Scan for the cell matching the given text and deliver its (x, y) coordinate at center. 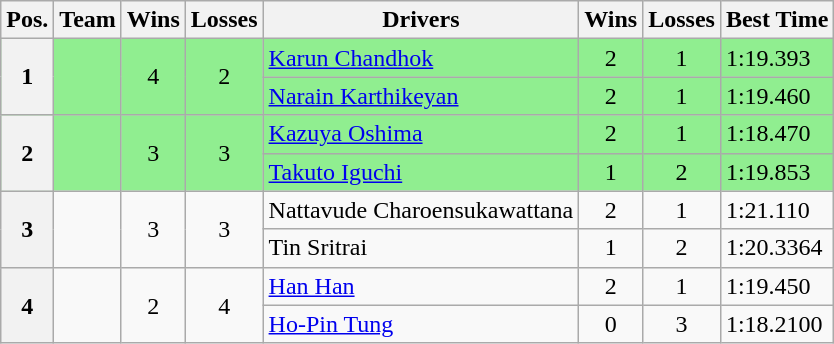
1:18.470 (777, 134)
1:19.450 (777, 286)
Tin Sritrai (421, 248)
1:21.110 (777, 210)
1:20.3364 (777, 248)
1:19.393 (777, 58)
Ho-Pin Tung (421, 324)
Han Han (421, 286)
0 (611, 324)
1:19.460 (777, 96)
Narain Karthikeyan (421, 96)
Takuto Iguchi (421, 172)
Kazuya Oshima (421, 134)
Karun Chandhok (421, 58)
Drivers (421, 20)
1:19.853 (777, 172)
Team (88, 20)
1:18.2100 (777, 324)
Nattavude Charoensukawattana (421, 210)
Best Time (777, 20)
Pos. (28, 20)
